Return the (x, y) coordinate for the center point of the cell that contains the specified text.  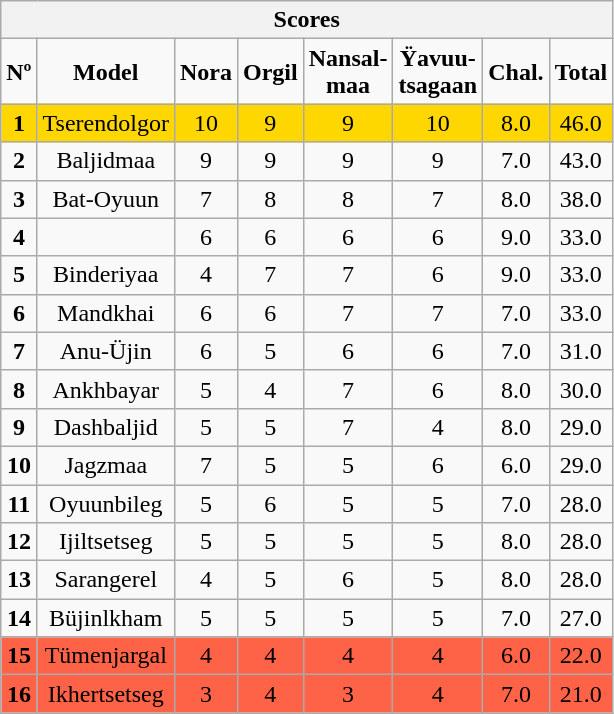
Binderiyaa (106, 275)
27.0 (581, 618)
Nansal-maa (348, 72)
16 (19, 694)
Ÿavuu-tsagaan (438, 72)
30.0 (581, 389)
31.0 (581, 351)
43.0 (581, 161)
Nora (206, 72)
Mandkhai (106, 313)
Scores (307, 20)
Sarangerel (106, 580)
46.0 (581, 123)
Model (106, 72)
1 (19, 123)
Nº (19, 72)
Oyuunbileg (106, 503)
12 (19, 542)
13 (19, 580)
21.0 (581, 694)
15 (19, 656)
38.0 (581, 199)
Tümenjargal (106, 656)
11 (19, 503)
Büjinlkham (106, 618)
Ikhertsetseg (106, 694)
Ijiltsetseg (106, 542)
2 (19, 161)
14 (19, 618)
Baljidmaa (106, 161)
Bat-Oyuun (106, 199)
Anu-Üjin (106, 351)
Ankhbayar (106, 389)
Total (581, 72)
Dashbaljid (106, 427)
Chal. (516, 72)
Tserendolgor (106, 123)
22.0 (581, 656)
Orgil (270, 72)
Jagzmaa (106, 465)
